Pinpoint the cell where the given text exists, returning its [X, Y] midpoint coordinate. 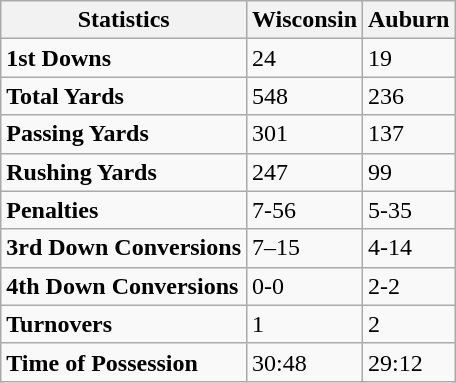
1st Downs [124, 58]
99 [409, 172]
19 [409, 58]
247 [305, 172]
2-2 [409, 286]
Auburn [409, 20]
29:12 [409, 362]
301 [305, 134]
4-14 [409, 248]
2 [409, 324]
1 [305, 324]
5-35 [409, 210]
Total Yards [124, 96]
Passing Yards [124, 134]
Statistics [124, 20]
548 [305, 96]
24 [305, 58]
7-56 [305, 210]
3rd Down Conversions [124, 248]
7–15 [305, 248]
4th Down Conversions [124, 286]
30:48 [305, 362]
Rushing Yards [124, 172]
137 [409, 134]
236 [409, 96]
0-0 [305, 286]
Turnovers [124, 324]
Penalties [124, 210]
Time of Possession [124, 362]
Wisconsin [305, 20]
